For the text-containing cell, return its midpoint in [X, Y] coordinate format. 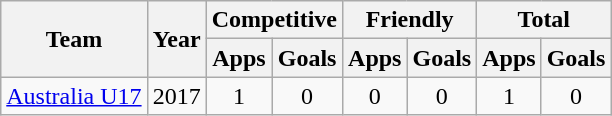
Friendly [410, 20]
Year [176, 39]
Team [74, 39]
Australia U17 [74, 96]
Competitive [274, 20]
Total [544, 20]
2017 [176, 96]
